Find where the given text appears and provide that cell's center as [X, Y] coordinate. 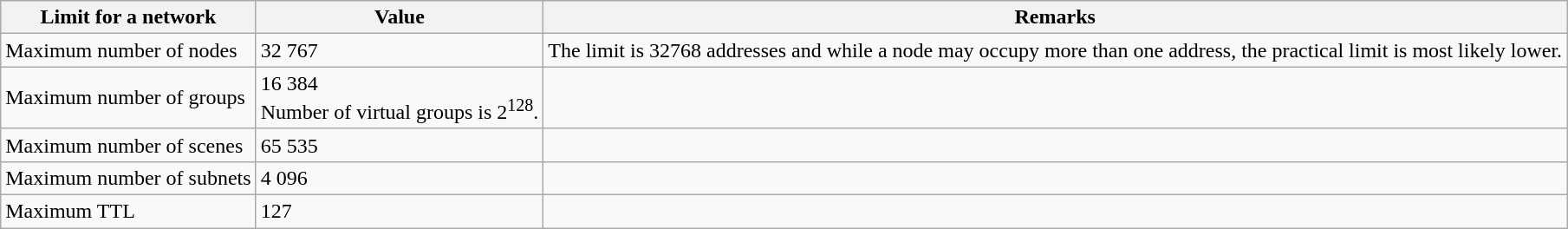
16 384Number of virtual groups is 2128. [400, 98]
127 [400, 212]
4 096 [400, 178]
65 535 [400, 145]
Maximum number of nodes [128, 50]
Remarks [1056, 17]
Maximum number of scenes [128, 145]
Maximum number of subnets [128, 178]
The limit is 32768 addresses and while a node may occupy more than one address, the practical limit is most likely lower. [1056, 50]
Maximum TTL [128, 212]
Maximum number of groups [128, 98]
32 767 [400, 50]
Limit for a network [128, 17]
Value [400, 17]
